Scan for the cell matching the given text and deliver its [X, Y] coordinate at center. 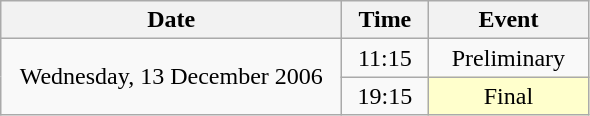
11:15 [385, 58]
19:15 [385, 96]
Date [172, 20]
Time [385, 20]
Event [508, 20]
Final [508, 96]
Preliminary [508, 58]
Wednesday, 13 December 2006 [172, 77]
